Return the (x, y) coordinate for the center point of the cell that contains the specified text.  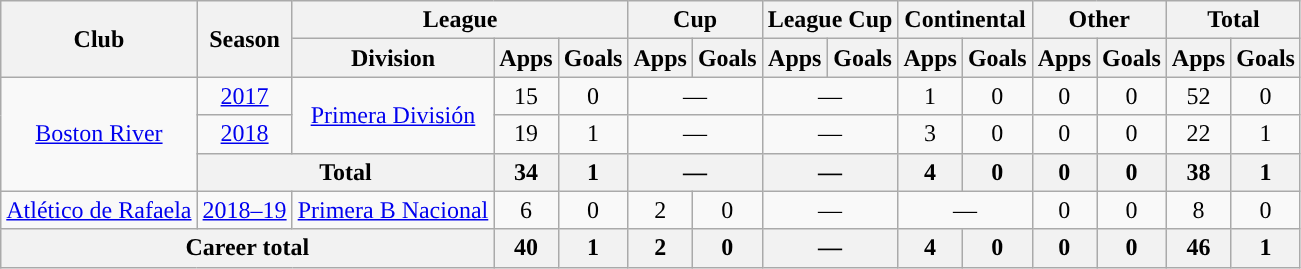
League (460, 20)
Continental (965, 20)
Season (244, 39)
Boston River (99, 134)
Atlético de Rafaela (99, 210)
46 (1198, 248)
2018–19 (244, 210)
38 (1198, 172)
52 (1198, 96)
3 (930, 134)
Career total (248, 248)
19 (526, 134)
8 (1198, 210)
22 (1198, 134)
34 (526, 172)
2018 (244, 134)
Cup (695, 20)
Other (1099, 20)
2017 (244, 96)
Club (99, 39)
Primera B Nacional (393, 210)
40 (526, 248)
Primera División (393, 115)
Division (393, 58)
15 (526, 96)
League Cup (830, 20)
6 (526, 210)
